For the text-containing cell, return its midpoint in (X, Y) coordinate format. 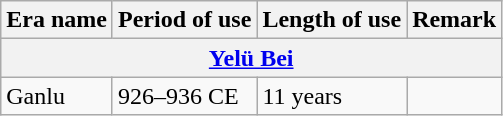
Length of use (332, 20)
Ganlu (57, 96)
926–936 CE (184, 96)
11 years (332, 96)
Era name (57, 20)
Period of use (184, 20)
Remark (454, 20)
Yelü Bei (252, 58)
